Find where the given text appears and provide that cell's center as (X, Y) coordinate. 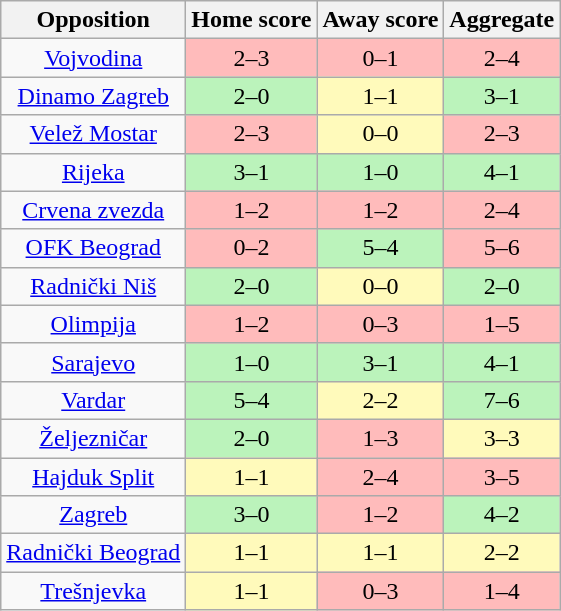
Sarajevo (94, 362)
Rijeka (94, 172)
Zagreb (94, 515)
Home score (252, 20)
Opposition (94, 20)
3–3 (502, 438)
OFK Beograd (94, 248)
3–5 (502, 477)
1–5 (502, 324)
1–3 (380, 438)
Velež Mostar (94, 134)
Hajduk Split (94, 477)
Radnički Beograd (94, 553)
5–6 (502, 248)
0–2 (252, 248)
Trešnjevka (94, 591)
4–2 (502, 515)
Vardar (94, 400)
3–0 (252, 515)
Dinamo Zagreb (94, 96)
7–6 (502, 400)
Away score (380, 20)
Željezničar (94, 438)
Aggregate (502, 20)
Olimpija (94, 324)
1–4 (502, 591)
Radnički Niš (94, 286)
Vojvodina (94, 58)
0–1 (380, 58)
Crvena zvezda (94, 210)
